For the text-containing cell, return its midpoint in [x, y] coordinate format. 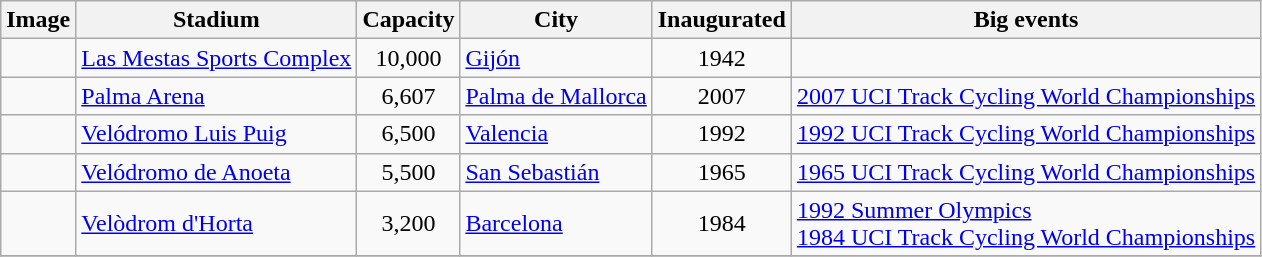
Palma Arena [216, 96]
2007 UCI Track Cycling World Championships [1026, 96]
Image [38, 20]
1942 [722, 58]
Valencia [556, 134]
Velòdrom d'Horta [216, 224]
City [556, 20]
1965 [722, 172]
5,500 [408, 172]
Velódromo de Anoeta [216, 172]
Stadium [216, 20]
Palma de Mallorca [556, 96]
1992 [722, 134]
1992 UCI Track Cycling World Championships [1026, 134]
10,000 [408, 58]
Velódromo Luis Puig [216, 134]
6,500 [408, 134]
Gijón [556, 58]
San Sebastián [556, 172]
Inaugurated [722, 20]
1992 Summer Olympics 1984 UCI Track Cycling World Championships [1026, 224]
6,607 [408, 96]
Capacity [408, 20]
1984 [722, 224]
Las Mestas Sports Complex [216, 58]
2007 [722, 96]
Barcelona [556, 224]
Big events [1026, 20]
3,200 [408, 224]
1965 UCI Track Cycling World Championships [1026, 172]
